Locate the cell with the specified text and output its (x, y) center coordinate. 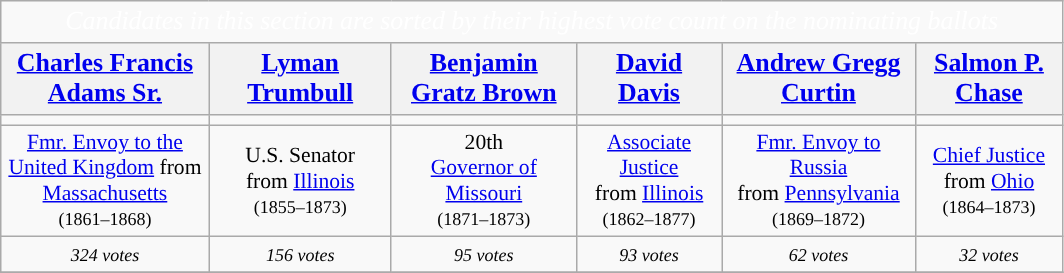
62 votes (819, 255)
93 votes (648, 255)
Benjamin Gratz Brown (484, 79)
95 votes (484, 255)
32 votes (988, 255)
Candidates in this section are sorted by their highest vote count on the nominating ballots (532, 22)
Salmon P. Chase (988, 79)
324 votes (105, 255)
Andrew Gregg Curtin (819, 79)
Lyman Trumbull (300, 79)
David Davis (648, 79)
Charles Francis Adams Sr. (105, 79)
Associate Justicefrom Illinois(1862–1877) (648, 181)
U.S. Senatorfrom Illinois(1855–1873) (300, 181)
156 votes (300, 255)
Fmr. Envoy to Russiafrom Pennsylvania(1869–1872) (819, 181)
Chief Justicefrom Ohio(1864–1873) (988, 181)
20thGovernor of Missouri(1871–1873) (484, 181)
Fmr. Envoy to the United Kingdom from Massachusetts(1861–1868) (105, 181)
